Identify which cell holds the provided text, then report its [X, Y] central coordinate. 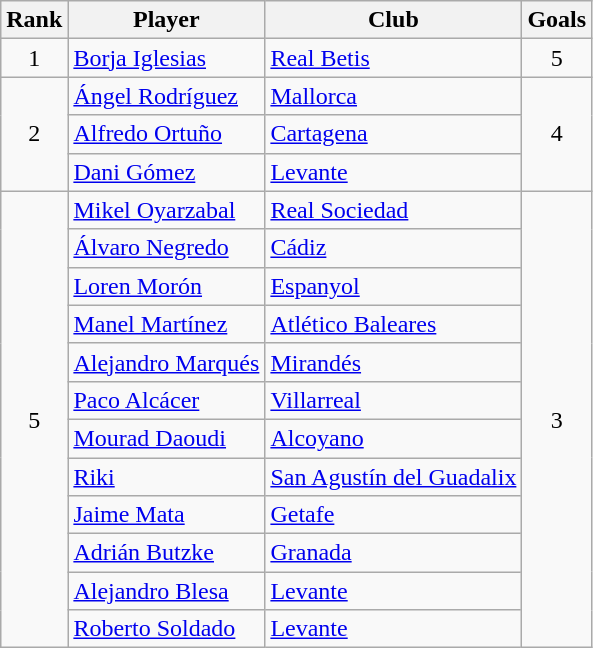
Mourad Daoudi [166, 438]
Getafe [394, 515]
4 [557, 134]
Club [394, 20]
1 [34, 58]
Rank [34, 20]
Paco Alcácer [166, 400]
Cádiz [394, 248]
Mallorca [394, 96]
Alfredo Ortuño [166, 134]
Real Sociedad [394, 210]
Villarreal [394, 400]
Atlético Baleares [394, 324]
Manel Martínez [166, 324]
Cartagena [394, 134]
Real Betis [394, 58]
Espanyol [394, 286]
Álvaro Negredo [166, 248]
Player [166, 20]
Loren Morón [166, 286]
San Agustín del Guadalix [394, 477]
Borja Iglesias [166, 58]
Mirandés [394, 362]
Adrián Butzke [166, 553]
Dani Gómez [166, 172]
Jaime Mata [166, 515]
Ángel Rodríguez [166, 96]
Alejandro Blesa [166, 591]
2 [34, 134]
Alcoyano [394, 438]
3 [557, 420]
Goals [557, 20]
Roberto Soldado [166, 629]
Mikel Oyarzabal [166, 210]
Riki [166, 477]
Alejandro Marqués [166, 362]
Granada [394, 553]
